Return (x, y) of the center of cell containing provided text 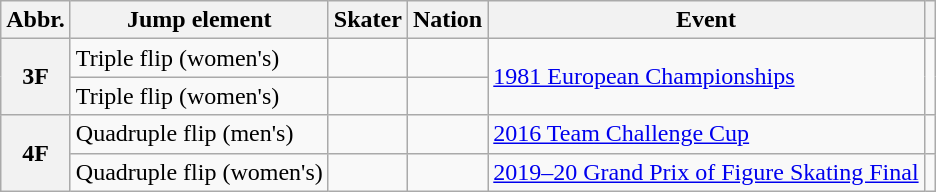
4F (36, 153)
1981 European Championships (706, 77)
Quadruple flip (men's) (199, 134)
2016 Team Challenge Cup (706, 134)
3F (36, 77)
Jump element (199, 20)
Abbr. (36, 20)
Skater (368, 20)
2019–20 Grand Prix of Figure Skating Final (706, 172)
Quadruple flip (women's) (199, 172)
Event (706, 20)
Nation (447, 20)
